Output the (X, Y) coordinate of the center of the cell containing the given text.  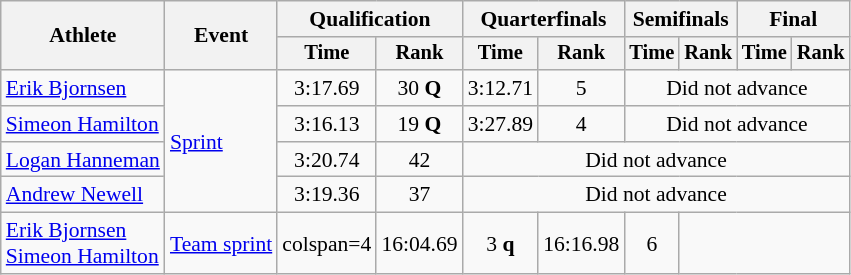
5 (581, 88)
16:16.98 (581, 244)
Team sprint (221, 244)
Qualification (370, 19)
3:17.69 (326, 88)
3:27.89 (500, 124)
19 Q (419, 124)
37 (419, 195)
Andrew Newell (83, 195)
3:20.74 (326, 160)
3:16.13 (326, 124)
Logan Hanneman (83, 160)
3:19.36 (326, 195)
16:04.69 (419, 244)
Erik Bjornsen (83, 88)
Athlete (83, 36)
6 (652, 244)
30 Q (419, 88)
Sprint (221, 141)
Erik BjornsenSimeon Hamilton (83, 244)
colspan=4 (326, 244)
Semifinals (680, 19)
Final (793, 19)
3 q (500, 244)
Simeon Hamilton (83, 124)
4 (581, 124)
42 (419, 160)
3:12.71 (500, 88)
Event (221, 36)
Quarterfinals (544, 19)
